Identify which cell holds the provided text, then report its (x, y) central coordinate. 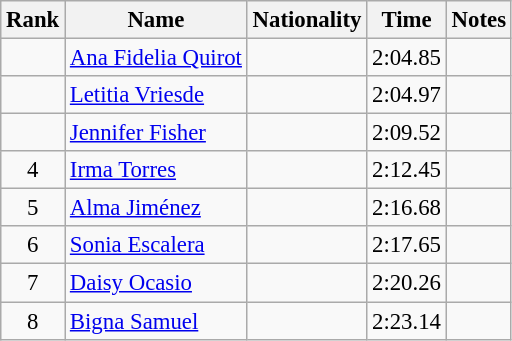
2:20.26 (407, 283)
2:23.14 (407, 321)
Nationality (306, 20)
Sonia Escalera (156, 245)
Alma Jiménez (156, 208)
Time (407, 20)
Rank (33, 20)
2:04.85 (407, 58)
8 (33, 321)
2:09.52 (407, 133)
Ana Fidelia Quirot (156, 58)
2:12.45 (407, 170)
Jennifer Fisher (156, 133)
Notes (478, 20)
2:17.65 (407, 245)
Bigna Samuel (156, 321)
7 (33, 283)
Name (156, 20)
2:16.68 (407, 208)
6 (33, 245)
4 (33, 170)
Letitia Vriesde (156, 95)
2:04.97 (407, 95)
5 (33, 208)
Irma Torres (156, 170)
Daisy Ocasio (156, 283)
